Locate the cell with the specified text and output its [x, y] center coordinate. 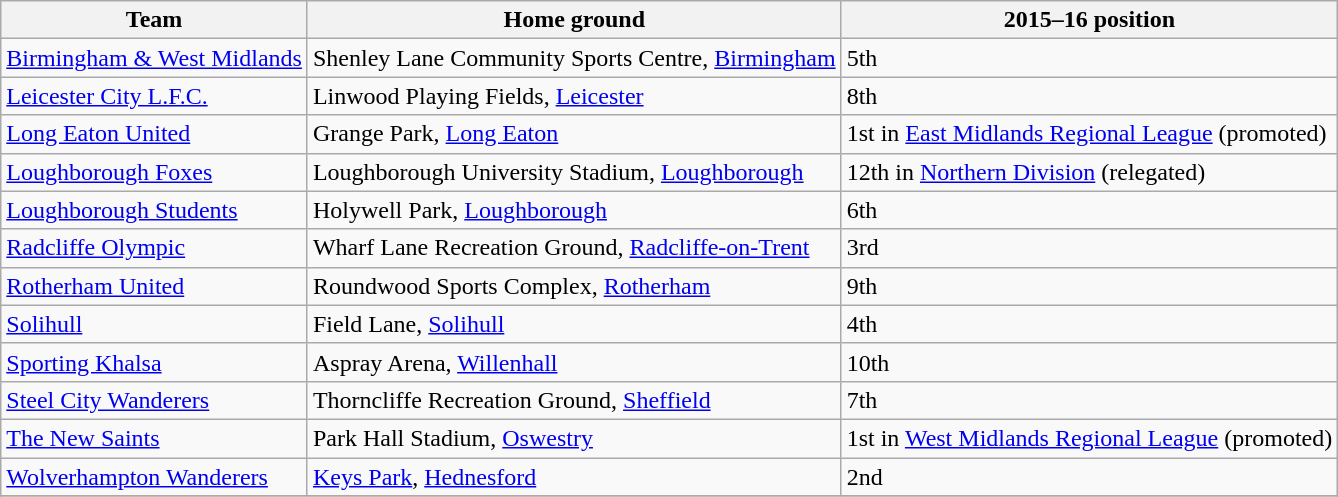
9th [1090, 286]
Wharf Lane Recreation Ground, Radcliffe-on-Trent [574, 248]
6th [1090, 210]
Sporting Khalsa [154, 362]
5th [1090, 58]
7th [1090, 400]
Solihull [154, 324]
Thorncliffe Recreation Ground, Sheffield [574, 400]
2015–16 position [1090, 20]
1st in East Midlands Regional League (promoted) [1090, 134]
Rotherham United [154, 286]
Keys Park, Hednesford [574, 477]
Team [154, 20]
Loughborough University Stadium, Loughborough [574, 172]
Wolverhampton Wanderers [154, 477]
Birmingham & West Midlands [154, 58]
12th in Northern Division (relegated) [1090, 172]
4th [1090, 324]
Holywell Park, Loughborough [574, 210]
10th [1090, 362]
Linwood Playing Fields, Leicester [574, 96]
The New Saints [154, 438]
3rd [1090, 248]
Roundwood Sports Complex, Rotherham [574, 286]
1st in West Midlands Regional League (promoted) [1090, 438]
Long Eaton United [154, 134]
Steel City Wanderers [154, 400]
Home ground [574, 20]
Grange Park, Long Eaton [574, 134]
Loughborough Students [154, 210]
Aspray Arena, Willenhall [574, 362]
Leicester City L.F.C. [154, 96]
Radcliffe Olympic [154, 248]
Park Hall Stadium, Oswestry [574, 438]
Shenley Lane Community Sports Centre, Birmingham [574, 58]
Loughborough Foxes [154, 172]
Field Lane, Solihull [574, 324]
8th [1090, 96]
2nd [1090, 477]
